Capture the cell that displays the provided text and extract its [x, y] central coordinate. 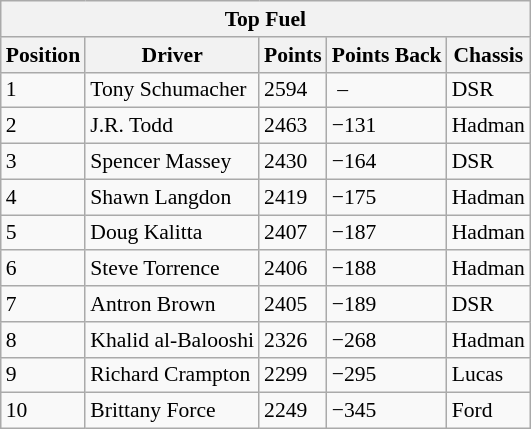
2419 [293, 197]
Steve Torrence [172, 269]
Tony Schumacher [172, 90]
6 [43, 269]
7 [43, 304]
−164 [387, 162]
2326 [293, 340]
3 [43, 162]
2 [43, 126]
Driver [172, 55]
Richard Crampton [172, 375]
1 [43, 90]
J.R. Todd [172, 126]
−187 [387, 233]
9 [43, 375]
Position [43, 55]
4 [43, 197]
Spencer Massey [172, 162]
−131 [387, 126]
8 [43, 340]
Ford [488, 411]
−189 [387, 304]
2430 [293, 162]
−188 [387, 269]
−175 [387, 197]
−345 [387, 411]
Doug Kalitta [172, 233]
2406 [293, 269]
5 [43, 233]
2249 [293, 411]
2594 [293, 90]
2463 [293, 126]
2407 [293, 233]
Points Back [387, 55]
2299 [293, 375]
10 [43, 411]
−295 [387, 375]
– [387, 90]
Shawn Langdon [172, 197]
Lucas [488, 375]
Top Fuel [266, 19]
−268 [387, 340]
Chassis [488, 55]
2405 [293, 304]
Brittany Force [172, 411]
Points [293, 55]
Khalid al-Balooshi [172, 340]
Antron Brown [172, 304]
